Identify which cell holds the provided text, then report its (X, Y) central coordinate. 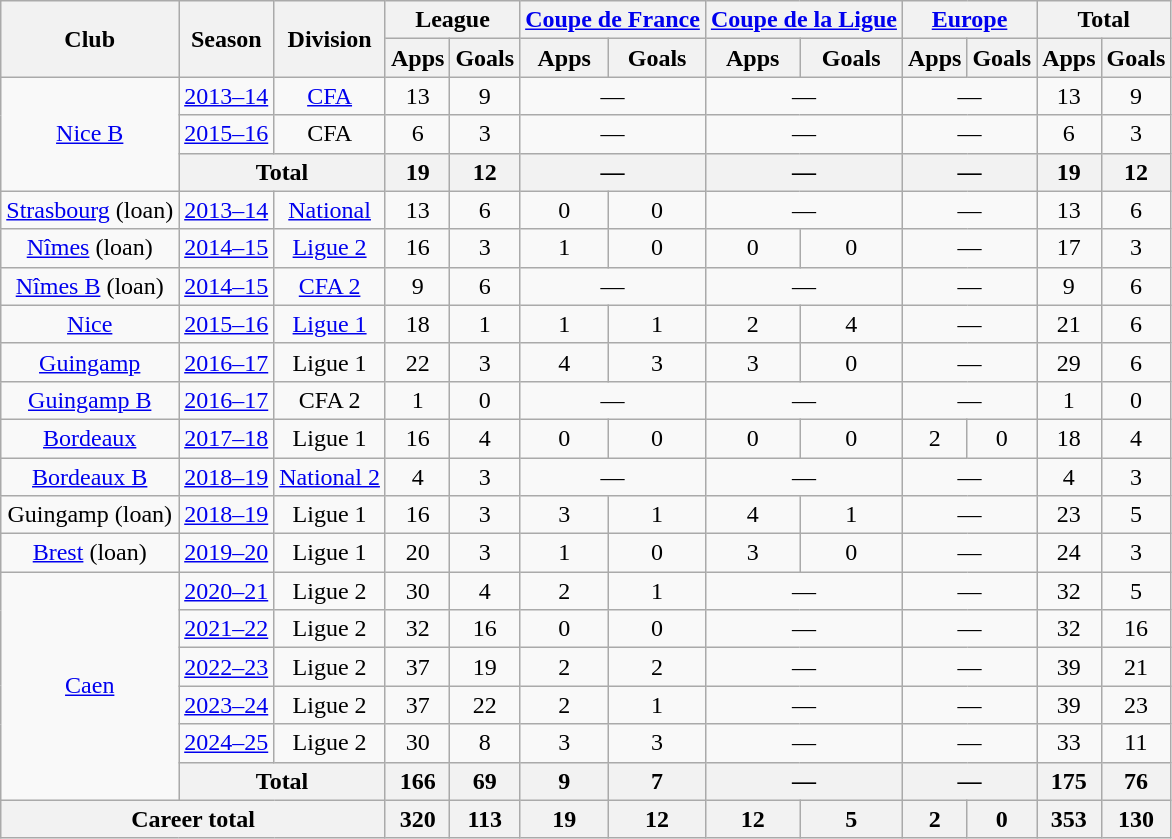
Strasbourg (loan) (90, 210)
Nîmes B (loan) (90, 286)
Nice B (90, 134)
Nîmes (loan) (90, 248)
11 (1136, 743)
2023–24 (226, 705)
Europe (969, 20)
National (330, 210)
Division (330, 39)
76 (1136, 781)
17 (1069, 248)
33 (1069, 743)
Club (90, 39)
7 (658, 781)
Career total (194, 819)
Nice (90, 324)
Bordeaux (90, 438)
Caen (90, 686)
Coupe de la Ligue (804, 20)
2020–21 (226, 591)
2017–18 (226, 438)
Season (226, 39)
2021–22 (226, 629)
8 (485, 743)
29 (1069, 362)
Coupe de France (613, 20)
69 (485, 781)
League (452, 20)
20 (417, 553)
Brest (loan) (90, 553)
353 (1069, 819)
Guingamp (loan) (90, 515)
320 (417, 819)
National 2 (330, 477)
2022–23 (226, 667)
130 (1136, 819)
113 (485, 819)
2024–25 (226, 743)
Guingamp (90, 362)
24 (1069, 553)
Bordeaux B (90, 477)
166 (417, 781)
Guingamp B (90, 400)
175 (1069, 781)
2019–20 (226, 553)
